Locate the cell with the specified text and output its [X, Y] center coordinate. 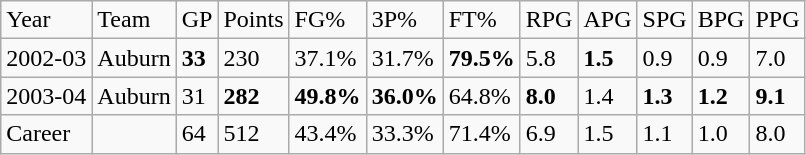
5.8 [549, 58]
PPG [778, 20]
APG [608, 20]
33.3% [404, 134]
31.7% [404, 58]
9.1 [778, 96]
FT% [482, 20]
2003-04 [46, 96]
Career [46, 134]
Points [254, 20]
3P% [404, 20]
37.1% [328, 58]
71.4% [482, 134]
6.9 [549, 134]
512 [254, 134]
36.0% [404, 96]
64.8% [482, 96]
1.1 [664, 134]
49.8% [328, 96]
GP [197, 20]
2002-03 [46, 58]
BPG [721, 20]
79.5% [482, 58]
RPG [549, 20]
1.4 [608, 96]
31 [197, 96]
7.0 [778, 58]
SPG [664, 20]
64 [197, 134]
282 [254, 96]
Year [46, 20]
Team [134, 20]
1.2 [721, 96]
1.0 [721, 134]
1.3 [664, 96]
FG% [328, 20]
43.4% [328, 134]
33 [197, 58]
230 [254, 58]
